Pinpoint the cell where the given text exists, returning its [x, y] midpoint coordinate. 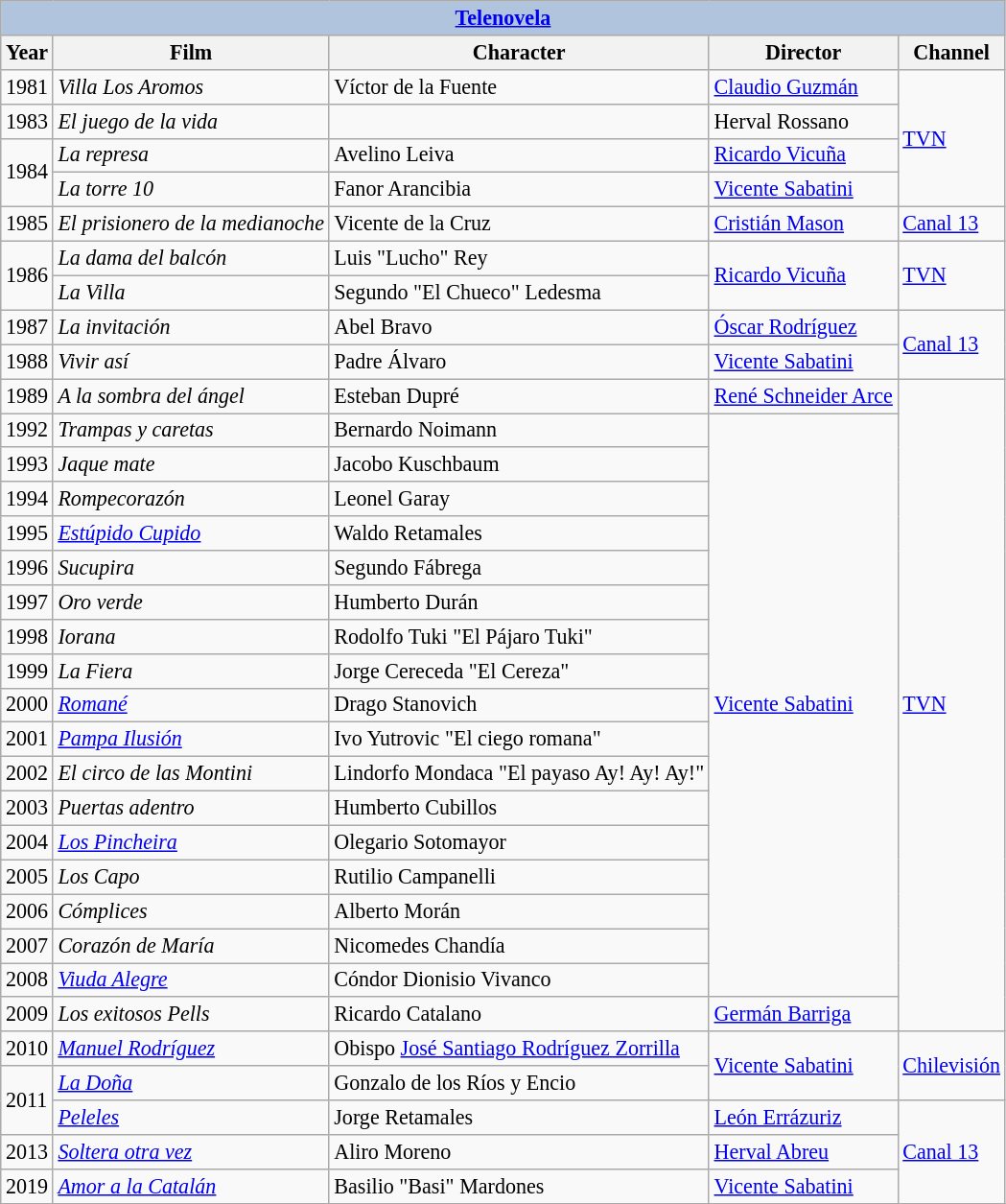
1995 [27, 533]
Corazón de María [191, 945]
Aliro Moreno [519, 1151]
2005 [27, 877]
2010 [27, 1049]
Channel [951, 52]
1997 [27, 602]
Director [804, 52]
Jacobo Kuschbaum [519, 464]
Abel Bravo [519, 327]
La Villa [191, 293]
La represa [191, 155]
2001 [27, 740]
Oro verde [191, 602]
Esteban Dupré [519, 395]
Herval Abreu [804, 1151]
Humberto Cubillos [519, 808]
Obispo José Santiago Rodríguez Zorrilla [519, 1049]
Vivir así [191, 362]
1988 [27, 362]
1989 [27, 395]
Pampa Ilusión [191, 740]
El juego de la vida [191, 121]
Character [519, 52]
A la sombra del ángel [191, 395]
Iorana [191, 636]
La Doña [191, 1083]
2013 [27, 1151]
Soltera otra vez [191, 1151]
Germán Barriga [804, 1014]
Peleles [191, 1117]
2019 [27, 1186]
Jorge Retamales [519, 1117]
Puertas adentro [191, 808]
Sucupira [191, 567]
Manuel Rodríguez [191, 1049]
1987 [27, 327]
Óscar Rodríguez [804, 327]
Trampas y caretas [191, 430]
Alberto Morán [519, 911]
León Errázuriz [804, 1117]
1981 [27, 86]
Herval Rossano [804, 121]
Olegario Sotomayor [519, 842]
Drago Stanovich [519, 705]
Estúpido Cupido [191, 533]
Fanor Arancibia [519, 190]
Padre Álvaro [519, 362]
Chilevisión [951, 1066]
2006 [27, 911]
Los Pincheira [191, 842]
2002 [27, 773]
Ivo Yutrovic "El ciego romana" [519, 740]
Nicomedes Chandía [519, 945]
Villa Los Aromos [191, 86]
Luis "Lucho" Rey [519, 258]
2011 [27, 1100]
Jorge Cereceda "El Cereza" [519, 671]
2008 [27, 980]
1994 [27, 499]
La torre 10 [191, 190]
René Schneider Arce [804, 395]
Rutilio Campanelli [519, 877]
Film [191, 52]
Víctor de la Fuente [519, 86]
Cóndor Dionisio Vivanco [519, 980]
Basilio "Basi" Mardones [519, 1186]
La invitación [191, 327]
2007 [27, 945]
Los Capo [191, 877]
Segundo Fábrega [519, 567]
Waldo Retamales [519, 533]
Rodolfo Tuki "El Pájaro Tuki" [519, 636]
La Fiera [191, 671]
Leonel Garay [519, 499]
1985 [27, 224]
Rompecorazón [191, 499]
Romané [191, 705]
Viuda Alegre [191, 980]
1986 [27, 275]
Cristián Mason [804, 224]
Telenovela [503, 17]
Amor a la Catalán [191, 1186]
Segundo "El Chueco" Ledesma [519, 293]
1983 [27, 121]
1998 [27, 636]
2003 [27, 808]
1993 [27, 464]
2000 [27, 705]
Humberto Durán [519, 602]
1996 [27, 567]
Bernardo Noimann [519, 430]
2004 [27, 842]
Vicente de la Cruz [519, 224]
Lindorfo Mondaca "El payaso Ay! Ay! Ay!" [519, 773]
Jaque mate [191, 464]
1984 [27, 173]
Claudio Guzmán [804, 86]
1999 [27, 671]
Year [27, 52]
Gonzalo de los Ríos y Encio [519, 1083]
Cómplices [191, 911]
El prisionero de la medianoche [191, 224]
1992 [27, 430]
Avelino Leiva [519, 155]
2009 [27, 1014]
La dama del balcón [191, 258]
Ricardo Catalano [519, 1014]
Los exitosos Pells [191, 1014]
El circo de las Montini [191, 773]
